Output the (X, Y) coordinate of the center of the cell containing the given text.  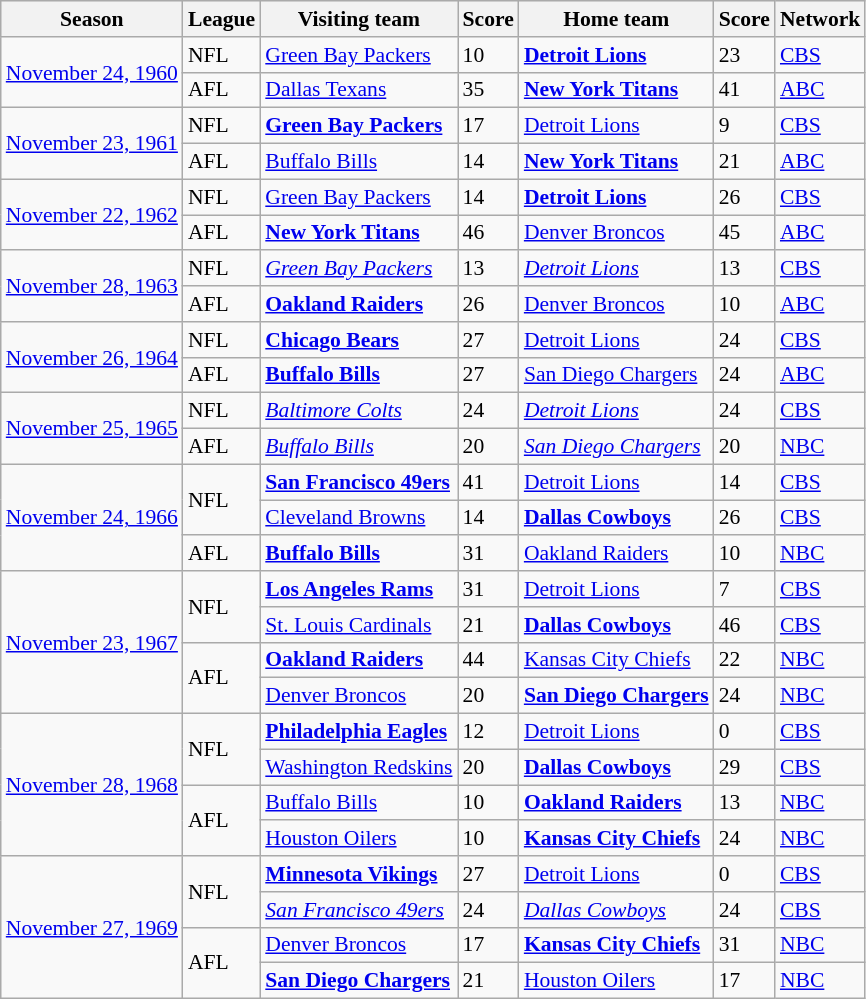
St. Louis Cardinals (358, 625)
9 (744, 126)
Season (92, 19)
44 (488, 660)
November 28, 1963 (92, 286)
35 (488, 90)
45 (744, 233)
November 28, 1968 (92, 785)
Dallas Texans (358, 90)
November 24, 1960 (92, 72)
November 26, 1964 (92, 358)
Home team (616, 19)
Philadelphia Eagles (358, 732)
November 23, 1967 (92, 642)
League (222, 19)
12 (488, 732)
Network (820, 19)
23 (744, 55)
November 24, 1966 (92, 518)
Chicago Bears (358, 340)
November 23, 1961 (92, 144)
7 (744, 589)
Minnesota Vikings (358, 874)
Los Angeles Rams (358, 589)
29 (744, 767)
Visiting team (358, 19)
Baltimore Colts (358, 411)
November 27, 1969 (92, 927)
Washington Redskins (358, 767)
November 25, 1965 (92, 428)
November 22, 1962 (92, 214)
22 (744, 660)
Cleveland Browns (358, 518)
